Find where the given text appears and provide that cell's center as [x, y] coordinate. 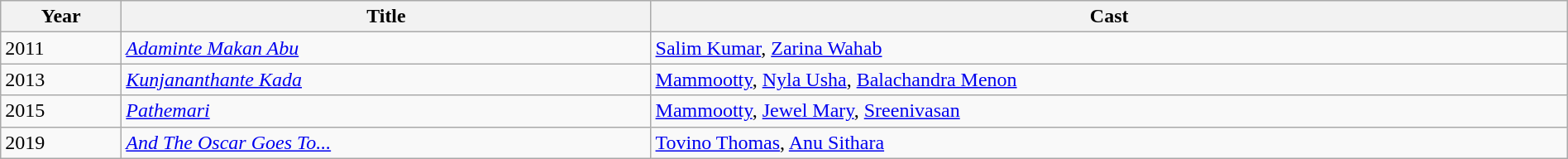
Title [386, 17]
Salim Kumar, Zarina Wahab [1109, 48]
Mammootty, Nyla Usha, Balachandra Menon [1109, 79]
Pathemari [386, 111]
Tovino Thomas, Anu Sithara [1109, 142]
2011 [61, 48]
Adaminte Makan Abu [386, 48]
Cast [1109, 17]
2019 [61, 142]
2013 [61, 79]
2015 [61, 111]
Kunjananthante Kada [386, 79]
Mammootty, Jewel Mary, Sreenivasan [1109, 111]
Year [61, 17]
And The Oscar Goes To... [386, 142]
